Locate the cell with the specified text and output its [x, y] center coordinate. 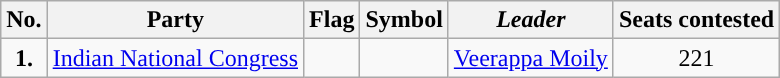
Veerappa Moily [530, 58]
Party [175, 20]
Flag [332, 20]
Leader [530, 20]
Indian National Congress [175, 58]
Seats contested [696, 20]
Symbol [404, 20]
221 [696, 58]
1. [24, 58]
No. [24, 20]
